For the text-containing cell, return its midpoint in [X, Y] coordinate format. 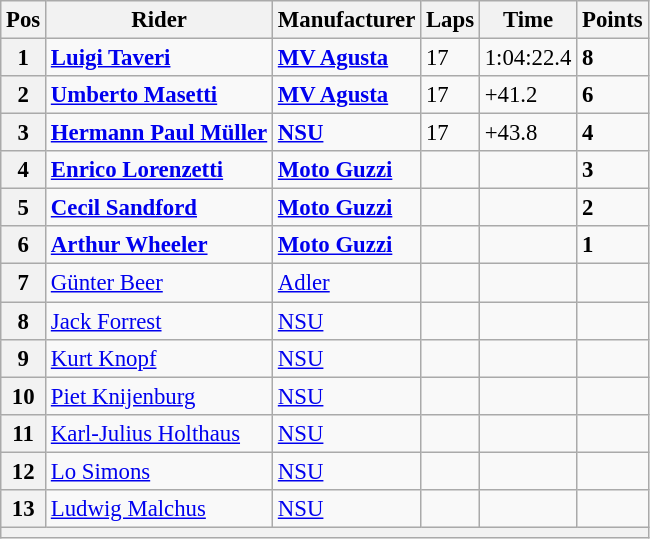
Cecil Sandford [160, 208]
+41.2 [528, 95]
Enrico Lorenzetti [160, 170]
Luigi Taveri [160, 58]
11 [24, 433]
Manufacturer [347, 20]
Umberto Masetti [160, 95]
Laps [450, 20]
Time [528, 20]
13 [24, 509]
7 [24, 283]
Pos [24, 20]
Points [612, 20]
Günter Beer [160, 283]
9 [24, 358]
5 [24, 208]
Jack Forrest [160, 321]
Rider [160, 20]
Ludwig Malchus [160, 509]
Karl-Julius Holthaus [160, 433]
+43.8 [528, 133]
Lo Simons [160, 471]
1:04:22.4 [528, 58]
Piet Knijenburg [160, 396]
12 [24, 471]
Adler [347, 283]
Kurt Knopf [160, 358]
Hermann Paul Müller [160, 133]
Arthur Wheeler [160, 245]
10 [24, 396]
